Identify which cell holds the provided text, then report its [x, y] central coordinate. 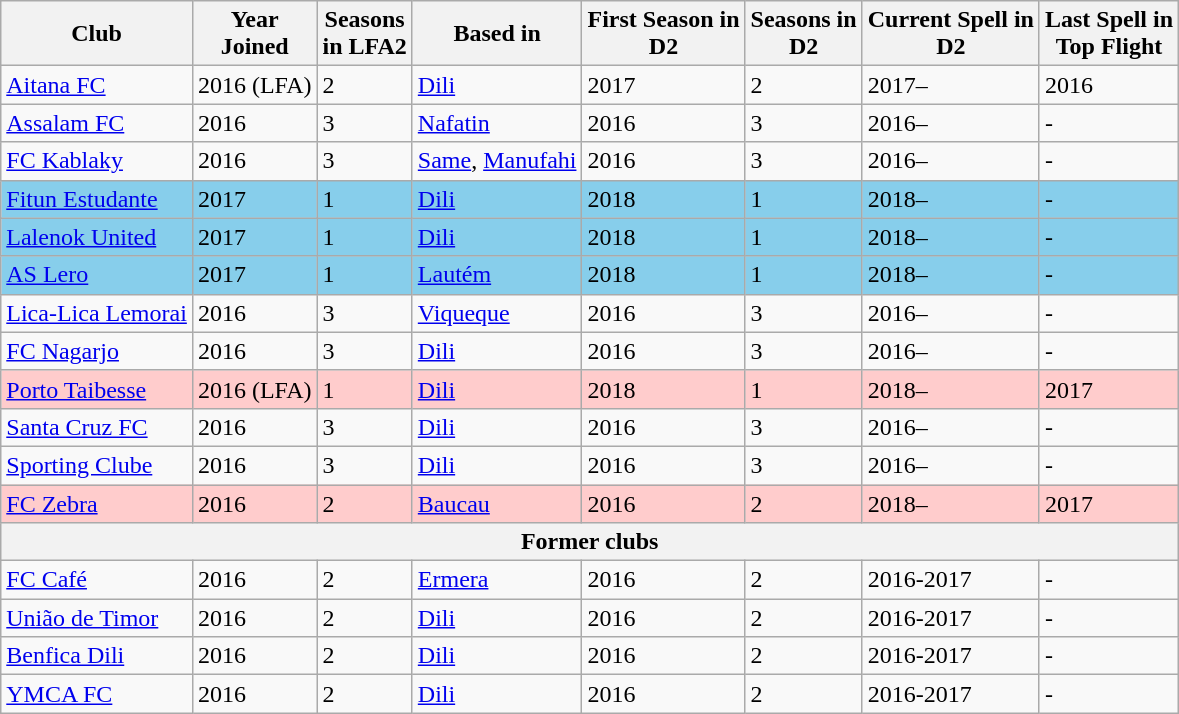
Porto Taibesse [97, 389]
FC Café [97, 580]
Lica-Lica Lemorai [97, 313]
Based in [497, 34]
Current Spell inD2 [950, 34]
Viqueque [497, 313]
Former clubs [590, 542]
União de Timor [97, 618]
Nafatin [497, 123]
Ermera [497, 580]
Lalenok United [97, 237]
First Season inD2 [664, 34]
Same, Manufahi [497, 161]
Seasons inD2 [804, 34]
Santa Cruz FC [97, 427]
Benfica Dili [97, 656]
Sporting Clube [97, 465]
Assalam FC [97, 123]
Baucau [497, 503]
Aitana FC [97, 85]
YMCA FC [97, 694]
Seasonsin LFA2 [364, 34]
Club [97, 34]
YearJoined [254, 34]
FC Kablaky [97, 161]
FC Nagarjo [97, 351]
2017– [950, 85]
Fitun Estudante [97, 199]
AS Lero [97, 275]
Last Spell inTop Flight [1108, 34]
FC Zebra [97, 503]
Lautém [497, 275]
